Extract the [X, Y] coordinate from the center of the cell holding the provided text.  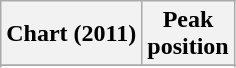
Chart (2011) [72, 34]
Peakposition [188, 34]
